Find where the given text appears and provide that cell's center as [x, y] coordinate. 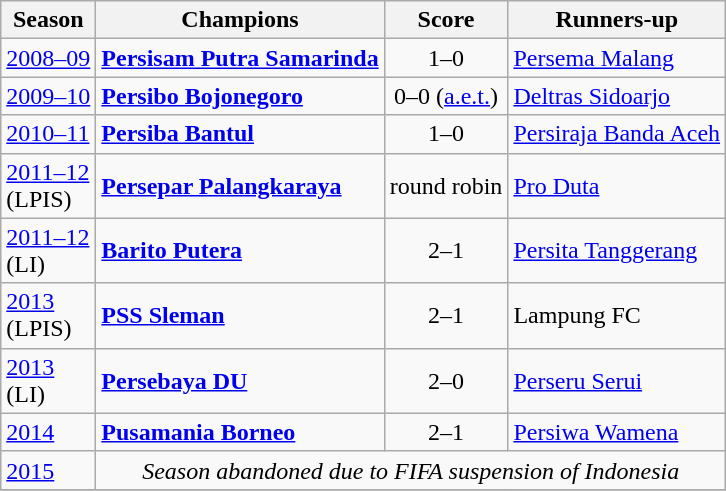
2013(LPIS) [48, 316]
2013(LI) [48, 380]
Season [48, 20]
2008–09 [48, 58]
Barito Putera [240, 250]
Pro Duta [617, 186]
Persema Malang [617, 58]
2011–12(LI) [48, 250]
Lampung FC [617, 316]
0–0 (a.e.t.) [446, 96]
Score [446, 20]
Persepar Palangkaraya [240, 186]
round robin [446, 186]
PSS Sleman [240, 316]
Persita Tanggerang [617, 250]
Deltras Sidoarjo [617, 96]
2009–10 [48, 96]
2010–11 [48, 134]
Champions [240, 20]
2014 [48, 432]
Perseru Serui [617, 380]
Persibo Bojonegoro [240, 96]
Persiwa Wamena [617, 432]
2015 [48, 470]
2–0 [446, 380]
Persebaya DU [240, 380]
Runners-up [617, 20]
2011–12(LPIS) [48, 186]
Persiraja Banda Aceh [617, 134]
Persisam Putra Samarinda [240, 58]
Pusamania Borneo [240, 432]
Season abandoned due to FIFA suspension of Indonesia [411, 470]
Persiba Bantul [240, 134]
